Detect which cell encompasses the target text, then output its [x, y] center coordinate. 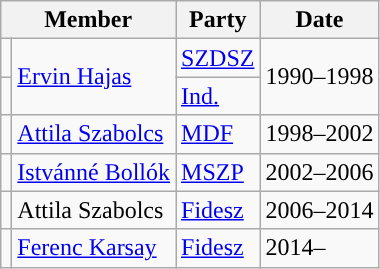
2014– [320, 248]
1990–1998 [320, 77]
2006–2014 [320, 210]
Ind. [218, 96]
Ervin Hajas [94, 77]
MSZP [218, 172]
MDF [218, 134]
2002–2006 [320, 172]
Date [320, 20]
Istvánné Bollók [94, 172]
Member [88, 20]
1998–2002 [320, 134]
Party [218, 20]
Ferenc Karsay [94, 248]
SZDSZ [218, 58]
